Output the [X, Y] coordinate of the center of the cell containing the given text.  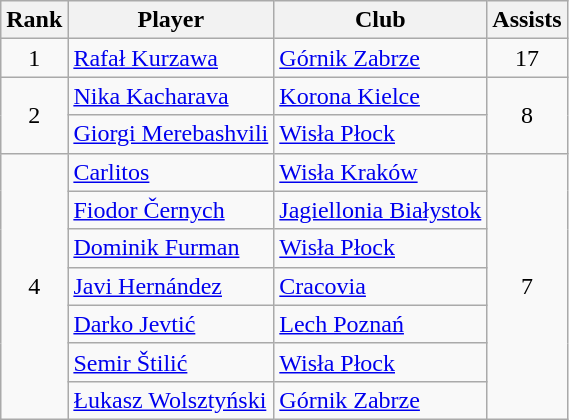
2 [34, 115]
Semir Štilić [171, 362]
17 [527, 58]
Rafał Kurzawa [171, 58]
Club [380, 20]
Korona Kielce [380, 96]
Nika Kacharava [171, 96]
Dominik Furman [171, 248]
Cracovia [380, 286]
Player [171, 20]
Assists [527, 20]
Lech Poznań [380, 324]
Rank [34, 20]
Fiodor Černych [171, 210]
Wisła Kraków [380, 172]
Giorgi Merebashvili [171, 134]
Łukasz Wolsztyński [171, 400]
Darko Jevtić [171, 324]
Javi Hernández [171, 286]
7 [527, 286]
8 [527, 115]
4 [34, 286]
Carlitos [171, 172]
Jagiellonia Białystok [380, 210]
1 [34, 58]
